Output the [X, Y] coordinate of the center of the cell containing the given text.  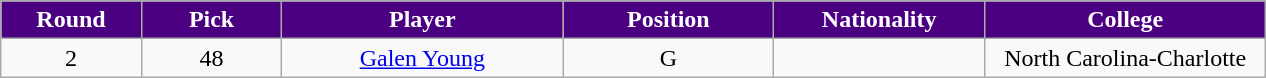
Round [72, 20]
Nationality [880, 20]
College [1126, 20]
North Carolina-Charlotte [1126, 58]
2 [72, 58]
Position [668, 20]
Galen Young [422, 58]
48 [212, 58]
G [668, 58]
Player [422, 20]
Pick [212, 20]
